Provide the (X, Y) coordinate of the cell's center where the given text is located.  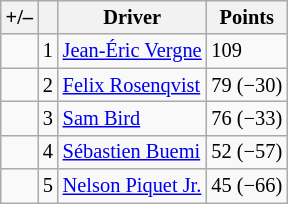
52 (−57) (248, 152)
76 (−33) (248, 118)
4 (48, 152)
+/– (20, 17)
Sam Bird (132, 118)
Driver (132, 17)
109 (248, 51)
Nelson Piquet Jr. (132, 186)
Points (248, 17)
5 (48, 186)
Sébastien Buemi (132, 152)
45 (−66) (248, 186)
79 (−30) (248, 85)
Felix Rosenqvist (132, 85)
2 (48, 85)
1 (48, 51)
3 (48, 118)
Jean-Éric Vergne (132, 51)
